Search for the cell housing the specified text and yield its (X, Y) center coordinate. 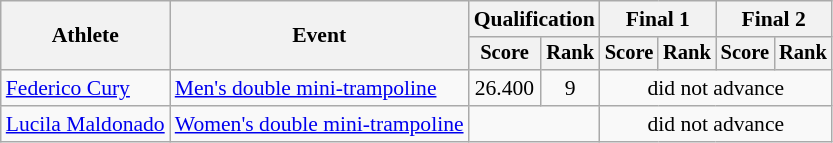
Women's double mini-trampoline (320, 124)
Final 2 (774, 19)
Qualification (534, 19)
9 (570, 88)
Lucila Maldonado (86, 124)
Final 1 (658, 19)
Men's double mini-trampoline (320, 88)
Athlete (86, 36)
Federico Cury (86, 88)
26.400 (505, 88)
Event (320, 36)
